Search for the cell housing the specified text and yield its [x, y] center coordinate. 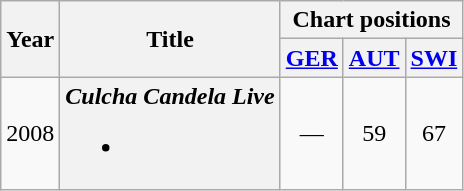
59 [374, 134]
SWI [434, 58]
Culcha Candela Live [170, 134]
Year [30, 39]
AUT [374, 58]
67 [434, 134]
2008 [30, 134]
Chart positions [372, 20]
GER [312, 58]
— [312, 134]
Title [170, 39]
